Output the (X, Y) coordinate of the center of the cell containing the given text.  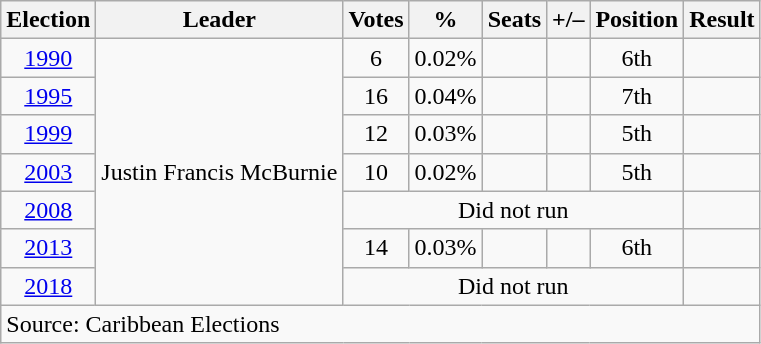
Source: Caribbean Elections (380, 324)
2018 (48, 286)
Result (722, 20)
1995 (48, 96)
+/– (568, 20)
6 (376, 58)
2013 (48, 248)
14 (376, 248)
Position (637, 20)
Votes (376, 20)
7th (637, 96)
Election (48, 20)
2008 (48, 210)
1990 (48, 58)
10 (376, 172)
0.04% (446, 96)
Leader (220, 20)
% (446, 20)
12 (376, 134)
Justin Francis McBurnie (220, 172)
Seats (514, 20)
2003 (48, 172)
1999 (48, 134)
16 (376, 96)
